Search for the cell housing the specified text and yield its (X, Y) center coordinate. 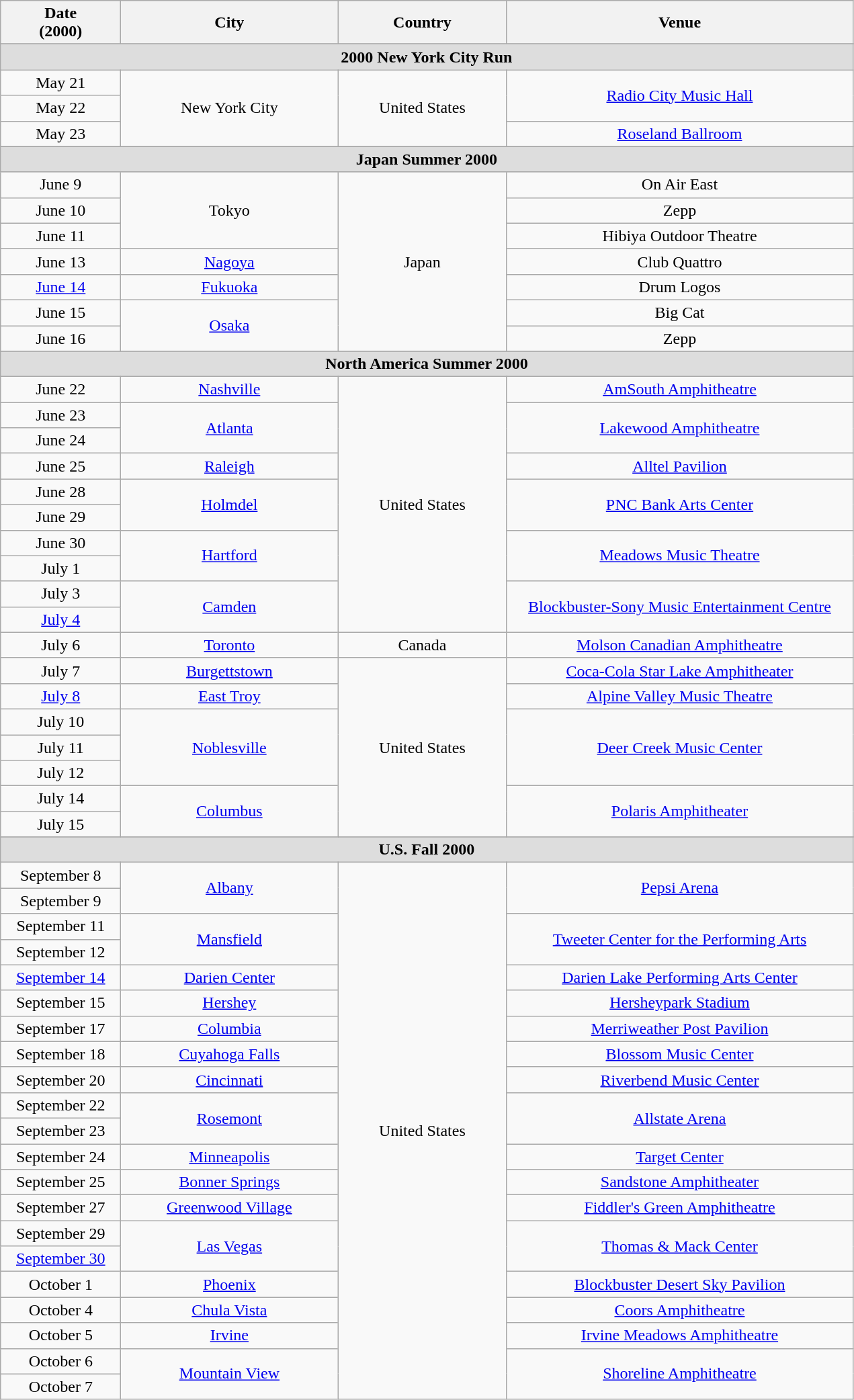
PNC Bank Arts Center (680, 505)
September 8 (60, 875)
July 11 (60, 748)
Japan (422, 261)
Greenwood Village (230, 1208)
Osaka (230, 325)
May 23 (60, 134)
Lakewood Amphitheatre (680, 428)
June 25 (60, 466)
June 30 (60, 543)
Hershey (230, 1003)
Camden (230, 607)
East Troy (230, 696)
Fukuoka (230, 287)
U.S. Fall 2000 (427, 850)
September 9 (60, 901)
Japan Summer 2000 (427, 159)
June 11 (60, 236)
Phoenix (230, 1284)
Tweeter Center for the Performing Arts (680, 939)
October 4 (60, 1310)
Canada (422, 645)
September 25 (60, 1182)
Roseland Ballroom (680, 134)
Target Center (680, 1156)
June 22 (60, 390)
June 23 (60, 415)
Radio City Music Hall (680, 95)
May 22 (60, 108)
July 4 (60, 619)
September 24 (60, 1156)
September 14 (60, 977)
Fiddler's Green Amphitheatre (680, 1208)
June 16 (60, 338)
Holmdel (230, 505)
Irvine Meadows Amphitheatre (680, 1336)
Columbus (230, 812)
September 27 (60, 1208)
May 21 (60, 83)
September 11 (60, 926)
Darien Lake Performing Arts Center (680, 977)
Thomas & Mack Center (680, 1246)
September 18 (60, 1054)
September 12 (60, 952)
Nagoya (230, 261)
July 15 (60, 824)
Las Vegas (230, 1246)
September 30 (60, 1259)
Drum Logos (680, 287)
Coors Amphitheatre (680, 1310)
Blossom Music Center (680, 1054)
Irvine (230, 1336)
2000 New York City Run (427, 57)
Noblesville (230, 747)
June 10 (60, 210)
Sandstone Amphitheater (680, 1182)
Country (422, 23)
Cuyahoga Falls (230, 1054)
Hartford (230, 556)
Darien Center (230, 977)
Hibiya Outdoor Theatre (680, 236)
July 12 (60, 773)
Tokyo (230, 210)
City (230, 23)
Nashville (230, 390)
Deer Creek Music Center (680, 747)
Blockbuster Desert Sky Pavilion (680, 1284)
June 28 (60, 492)
June 29 (60, 517)
June 9 (60, 185)
Columbia (230, 1029)
Hersheypark Stadium (680, 1003)
New York City (230, 108)
Alpine Valley Music Theatre (680, 696)
Date(2000) (60, 23)
Riverbend Music Center (680, 1080)
Bonner Springs (230, 1182)
Mountain View (230, 1374)
Atlanta (230, 428)
October 6 (60, 1361)
Alltel Pavilion (680, 466)
July 7 (60, 670)
Blockbuster-Sony Music Entertainment Centre (680, 607)
September 20 (60, 1080)
Molson Canadian Amphitheatre (680, 645)
October 5 (60, 1336)
Shoreline Amphitheatre (680, 1374)
October 7 (60, 1387)
Venue (680, 23)
July 3 (60, 594)
October 1 (60, 1284)
July 1 (60, 568)
Minneapolis (230, 1156)
North America Summer 2000 (427, 364)
June 13 (60, 261)
July 8 (60, 696)
Big Cat (680, 312)
July 14 (60, 799)
On Air East (680, 185)
September 22 (60, 1105)
Club Quattro (680, 261)
July 10 (60, 721)
Pepsi Arena (680, 888)
Mansfield (230, 939)
Coca-Cola Star Lake Amphitheater (680, 670)
Burgettstown (230, 670)
Chula Vista (230, 1310)
Meadows Music Theatre (680, 556)
June 14 (60, 287)
September 23 (60, 1131)
June 24 (60, 441)
Toronto (230, 645)
Polaris Amphitheater (680, 812)
Albany (230, 888)
Raleigh (230, 466)
July 6 (60, 645)
June 15 (60, 312)
September 29 (60, 1233)
Cincinnati (230, 1080)
Allstate Arena (680, 1118)
AmSouth Amphitheatre (680, 390)
September 15 (60, 1003)
Rosemont (230, 1118)
Merriweather Post Pavilion (680, 1029)
September 17 (60, 1029)
